Determine the (X, Y) coordinate at the center of the cell enclosing the given text.  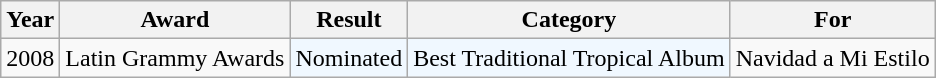
Best Traditional Tropical Album (569, 58)
Navidad a Mi Estilo (832, 58)
Nominated (349, 58)
Category (569, 20)
Year (30, 20)
Award (175, 20)
Result (349, 20)
2008 (30, 58)
For (832, 20)
Latin Grammy Awards (175, 58)
